From the cell containing the given text, extract its center point as (x, y) coordinate. 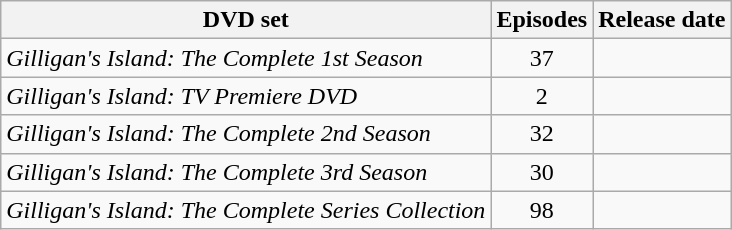
Release date (662, 20)
37 (542, 58)
30 (542, 172)
Gilligan's Island: The Complete Series Collection (246, 210)
32 (542, 134)
Episodes (542, 20)
Gilligan's Island: The Complete 3rd Season (246, 172)
Gilligan's Island: The Complete 1st Season (246, 58)
Gilligan's Island: TV Premiere DVD (246, 96)
DVD set (246, 20)
2 (542, 96)
98 (542, 210)
Gilligan's Island: The Complete 2nd Season (246, 134)
